Provide the (x, y) coordinate of the cell's center where the given text is located.  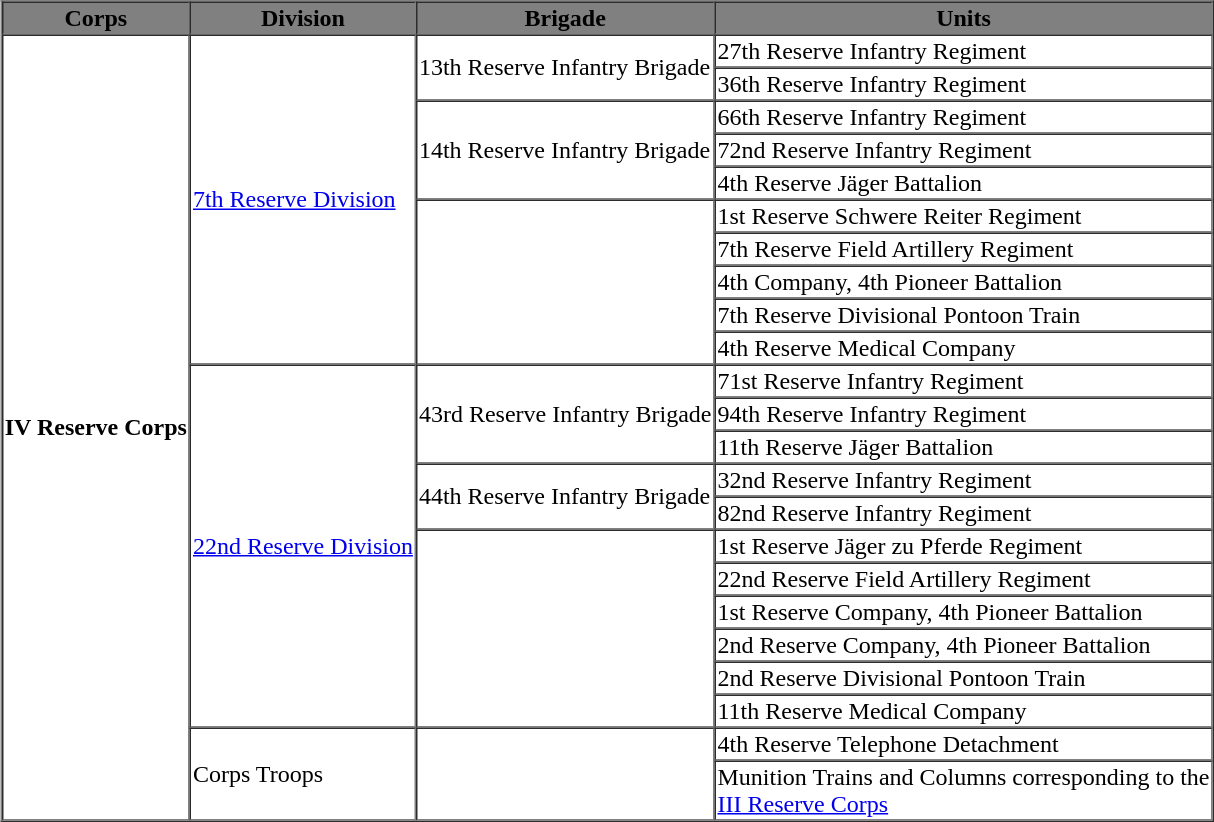
22nd Reserve Division (303, 546)
72nd Reserve Infantry Regiment (963, 150)
Units (963, 18)
66th Reserve Infantry Regiment (963, 116)
44th Reserve Infantry Brigade (566, 497)
11th Reserve Medical Company (963, 710)
27th Reserve Infantry Regiment (963, 50)
13th Reserve Infantry Brigade (566, 67)
7th Reserve Division (303, 199)
14th Reserve Infantry Brigade (566, 150)
36th Reserve Infantry Regiment (963, 84)
71st Reserve Infantry Regiment (963, 380)
4th Reserve Jäger Battalion (963, 182)
94th Reserve Infantry Regiment (963, 414)
1st Reserve Schwere Reiter Regiment (963, 216)
Brigade (566, 18)
Corps (96, 18)
4th Reserve Medical Company (963, 348)
7th Reserve Divisional Pontoon Train (963, 314)
Division (303, 18)
2nd Reserve Company, 4th Pioneer Battalion (963, 644)
Corps Troops (303, 774)
22nd Reserve Field Artillery Regiment (963, 578)
82nd Reserve Infantry Regiment (963, 512)
4th Company, 4th Pioneer Battalion (963, 282)
43rd Reserve Infantry Brigade (566, 414)
2nd Reserve Divisional Pontoon Train (963, 678)
1st Reserve Jäger zu Pferde Regiment (963, 546)
1st Reserve Company, 4th Pioneer Battalion (963, 612)
32nd Reserve Infantry Regiment (963, 480)
7th Reserve Field Artillery Regiment (963, 248)
4th Reserve Telephone Detachment (963, 744)
IV Reserve Corps (96, 427)
11th Reserve Jäger Battalion (963, 446)
Munition Trains and Columns corresponding to theIII Reserve Corps (963, 790)
